Return [X, Y] of the center of cell containing provided text 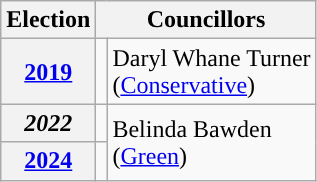
Councillors [206, 20]
2024 [48, 161]
2022 [48, 123]
Daryl Whane Turner(Conservative) [212, 72]
Belinda Bawden(Green) [212, 142]
Election [48, 20]
2019 [48, 72]
